Output the [X, Y] coordinate of the center of the cell containing the given text.  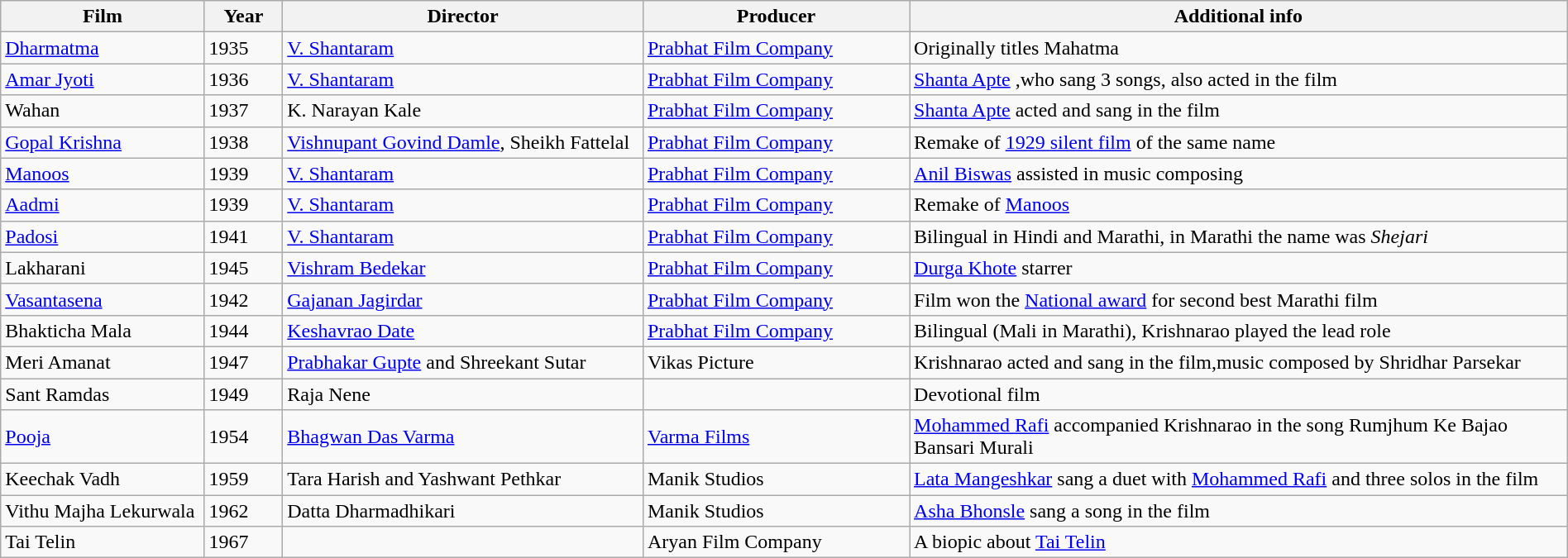
Amar Jyoti [103, 79]
Pooja [103, 436]
Aryan Film Company [776, 542]
Vishnupant Govind Damle, Sheikh Fattelal [463, 142]
Lakharani [103, 268]
1949 [243, 394]
Asha Bhonsle sang a song in the film [1239, 511]
Datta Dharmadhikari [463, 511]
Durga Khote starrer [1239, 268]
1967 [243, 542]
Bhakticha Mala [103, 331]
Producer [776, 17]
Year [243, 17]
Director [463, 17]
K. Narayan Kale [463, 111]
1938 [243, 142]
Gopal Krishna [103, 142]
Vikas Picture [776, 362]
Lata Mangeshkar sang a duet with Mohammed Rafi and three solos in the film [1239, 479]
1947 [243, 362]
Krishnarao acted and sang in the film,music composed by Shridhar Parsekar [1239, 362]
Shanta Apte acted and sang in the film [1239, 111]
Wahan [103, 111]
Originally titles Mahatma [1239, 48]
Remake of 1929 silent film of the same name [1239, 142]
Bhagwan Das Varma [463, 436]
Vithu Majha Lekurwala [103, 511]
Vishram Bedekar [463, 268]
1937 [243, 111]
1954 [243, 436]
Padosi [103, 236]
Anil Biswas assisted in music composing [1239, 174]
Remake of Manoos [1239, 205]
Film [103, 17]
Dharmatma [103, 48]
Meri Amanat [103, 362]
Varma Films [776, 436]
Manoos [103, 174]
Aadmi [103, 205]
Mohammed Rafi accompanied Krishnarao in the song Rumjhum Ke Bajao Bansari Murali [1239, 436]
A biopic about Tai Telin [1239, 542]
Film won the National award for second best Marathi film [1239, 299]
Gajanan Jagirdar [463, 299]
1935 [243, 48]
Tai Telin [103, 542]
Tara Harish and Yashwant Pethkar [463, 479]
Additional info [1239, 17]
Raja Nene [463, 394]
Keechak Vadh [103, 479]
Prabhakar Gupte and Shreekant Sutar [463, 362]
1936 [243, 79]
1942 [243, 299]
1945 [243, 268]
Vasantasena [103, 299]
Bilingual in Hindi and Marathi, in Marathi the name was Shejari [1239, 236]
Devotional film [1239, 394]
1944 [243, 331]
1941 [243, 236]
Shanta Apte ,who sang 3 songs, also acted in the film [1239, 79]
1962 [243, 511]
Sant Ramdas [103, 394]
Bilingual (Mali in Marathi), Krishnarao played the lead role [1239, 331]
Keshavrao Date [463, 331]
1959 [243, 479]
